Find where the given text appears and provide that cell's center as [x, y] coordinate. 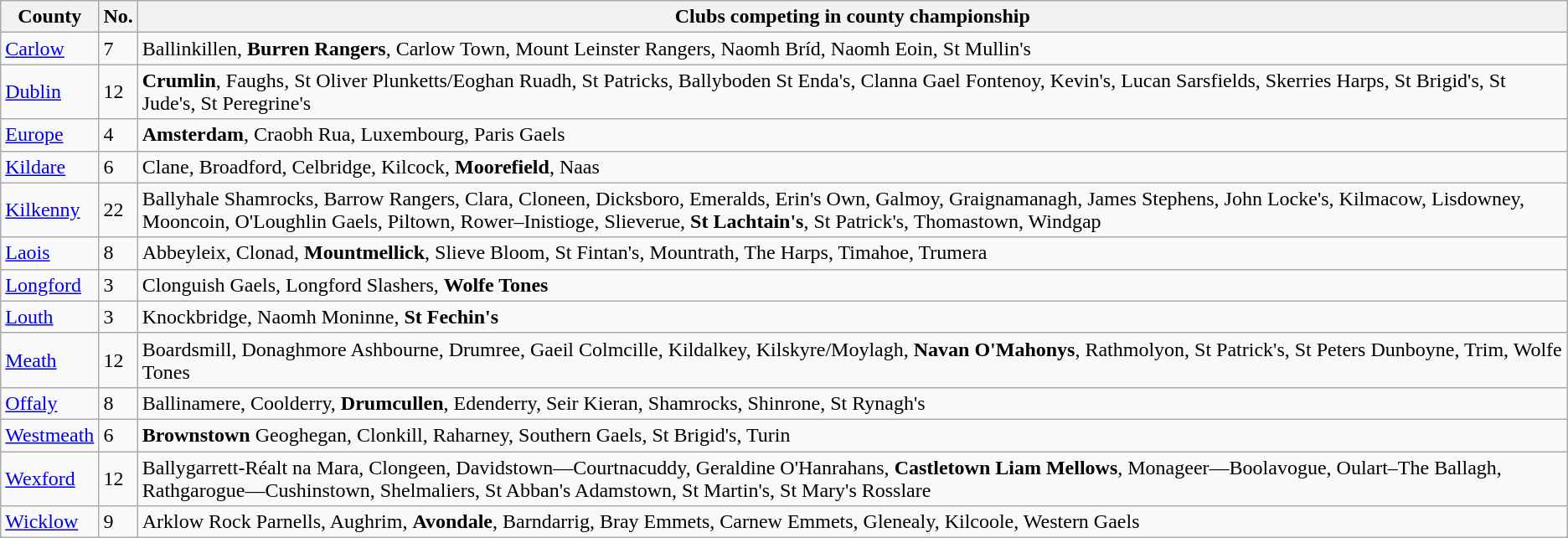
Wexford [50, 478]
Offaly [50, 403]
No. [118, 17]
Knockbridge, Naomh Moninne, St Fechin's [853, 317]
Longford [50, 285]
Clonguish Gaels, Longford Slashers, Wolfe Tones [853, 285]
Kilkenny [50, 210]
Europe [50, 135]
Kildare [50, 167]
9 [118, 522]
Wicklow [50, 522]
Brownstown Geoghegan, Clonkill, Raharney, Southern Gaels, St Brigid's, Turin [853, 435]
Clane, Broadford, Celbridge, Kilcock, Moorefield, Naas [853, 167]
4 [118, 135]
Carlow [50, 49]
Amsterdam, Craobh Rua, Luxembourg, Paris Gaels [853, 135]
Louth [50, 317]
Laois [50, 253]
7 [118, 49]
Westmeath [50, 435]
Arklow Rock Parnells, Aughrim, Avondale, Barndarrig, Bray Emmets, Carnew Emmets, Glenealy, Kilcoole, Western Gaels [853, 522]
County [50, 17]
Abbeyleix, Clonad, Mountmellick, Slieve Bloom, St Fintan's, Mountrath, The Harps, Timahoe, Trumera [853, 253]
Dublin [50, 92]
Ballinkillen, Burren Rangers, Carlow Town, Mount Leinster Rangers, Naomh Bríd, Naomh Eoin, St Mullin's [853, 49]
22 [118, 210]
Clubs competing in county championship [853, 17]
Ballinamere, Coolderry, Drumcullen, Edenderry, Seir Kieran, Shamrocks, Shinrone, St Rynagh's [853, 403]
Meath [50, 360]
